Output the [x, y] coordinate of the center of the cell containing the given text.  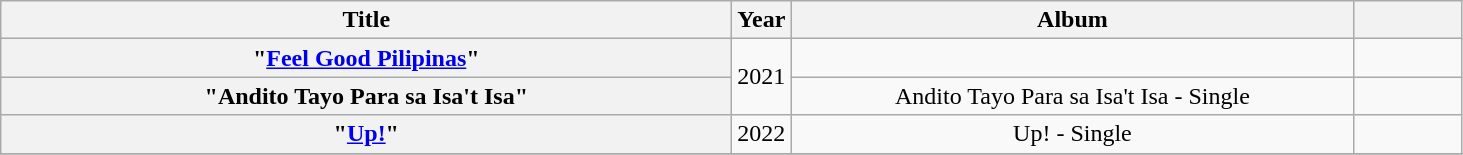
"Up!" [366, 134]
"Feel Good Pilipinas" [366, 58]
2021 [762, 77]
Up! - Single [1072, 134]
Year [762, 20]
Album [1072, 20]
"Andito Tayo Para sa Isa't Isa" [366, 96]
Andito Tayo Para sa Isa't Isa - Single [1072, 96]
Title [366, 20]
2022 [762, 134]
